Return the [x, y] coordinate for the center point of the cell that contains the specified text.  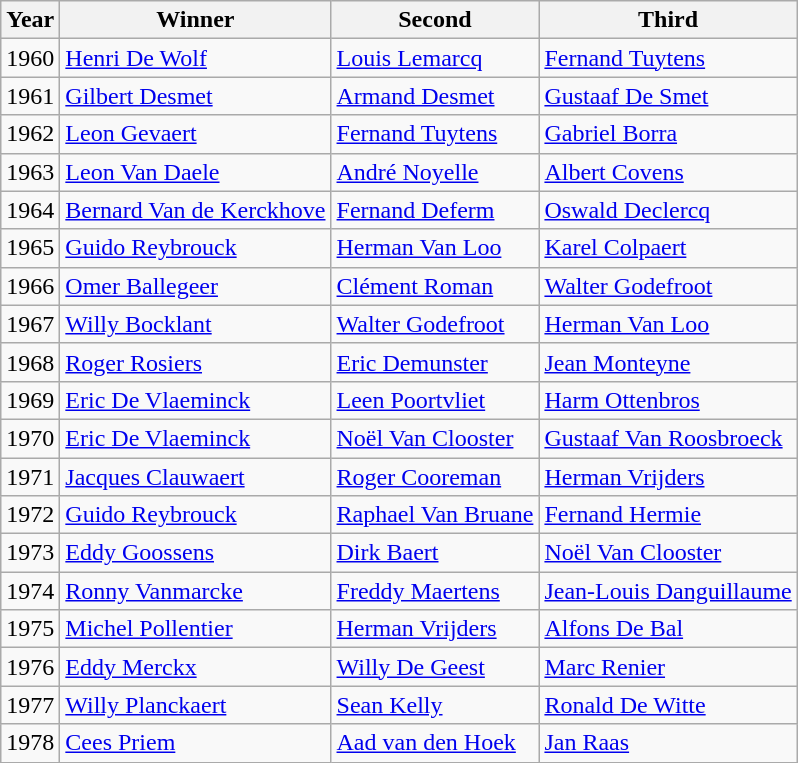
1974 [30, 591]
Fernand Deferm [435, 210]
Ronny Vanmarcke [196, 591]
Clément Roman [435, 286]
Leon Gevaert [196, 134]
Oswald Declercq [668, 210]
Dirk Baert [435, 553]
Year [30, 20]
1968 [30, 362]
Raphael Van Bruane [435, 515]
1963 [30, 172]
Alfons De Bal [668, 629]
1972 [30, 515]
1960 [30, 58]
Armand Desmet [435, 96]
Karel Colpaert [668, 248]
1966 [30, 286]
Gustaaf Van Roosbroeck [668, 438]
Third [668, 20]
Jan Raas [668, 743]
1975 [30, 629]
1962 [30, 134]
Albert Covens [668, 172]
Bernard Van de Kerckhove [196, 210]
Sean Kelly [435, 705]
Leen Poortvliet [435, 400]
Winner [196, 20]
1964 [30, 210]
Fernand Hermie [668, 515]
1970 [30, 438]
Roger Cooreman [435, 477]
André Noyelle [435, 172]
Jean Monteyne [668, 362]
Freddy Maertens [435, 591]
Gilbert Desmet [196, 96]
Jacques Clauwaert [196, 477]
Louis Lemarcq [435, 58]
Omer Ballegeer [196, 286]
Willy Planckaert [196, 705]
1971 [30, 477]
Eric Demunster [435, 362]
Leon Van Daele [196, 172]
Second [435, 20]
1965 [30, 248]
Jean-Louis Danguillaume [668, 591]
Henri De Wolf [196, 58]
Gustaaf De Smet [668, 96]
Michel Pollentier [196, 629]
1976 [30, 667]
Marc Renier [668, 667]
Gabriel Borra [668, 134]
Harm Ottenbros [668, 400]
Willy Bocklant [196, 324]
1961 [30, 96]
Eddy Goossens [196, 553]
Willy De Geest [435, 667]
Ronald De Witte [668, 705]
Roger Rosiers [196, 362]
Aad van den Hoek [435, 743]
Eddy Merckx [196, 667]
1967 [30, 324]
1977 [30, 705]
1973 [30, 553]
1978 [30, 743]
Cees Priem [196, 743]
1969 [30, 400]
